Locate the cell with the specified text and output its (X, Y) center coordinate. 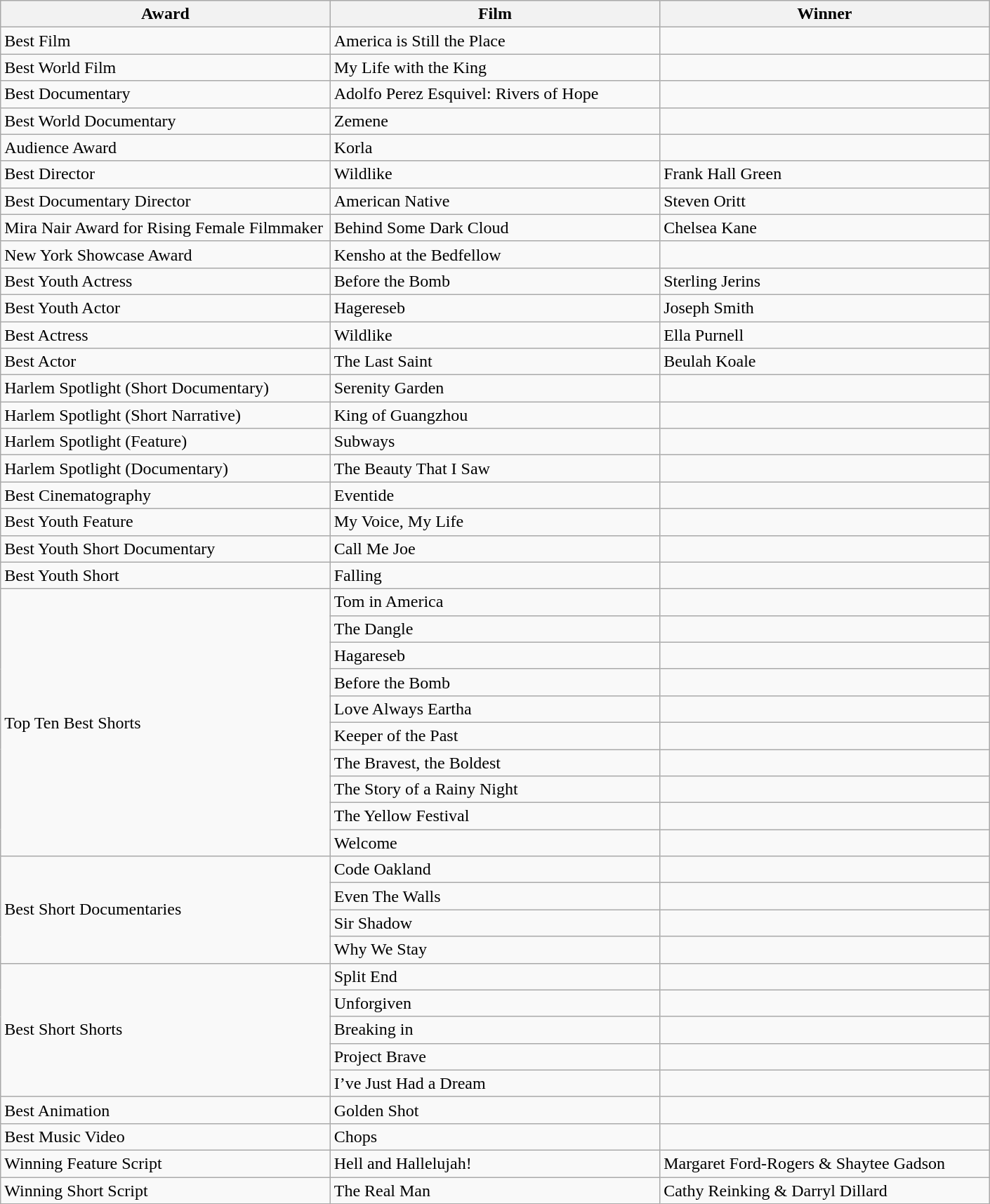
Best Short Documentaries (166, 910)
Best Actor (166, 362)
Film (494, 14)
Best World Film (166, 67)
Frank Hall Green (824, 174)
Call Me Joe (494, 549)
My Voice, My Life (494, 522)
Beulah Koale (824, 362)
Hell and Hallelujah! (494, 1163)
Top Ten Best Shorts (166, 722)
Audience Award (166, 148)
Keeper of the Past (494, 735)
Mira Nair Award for Rising Female Filmmaker (166, 228)
Best Documentary (166, 94)
Adolfo Perez Esquivel: Rivers of Hope (494, 94)
Cathy Reinking & Darryl Dillard (824, 1191)
Best Youth Actor (166, 308)
Sterling Jerins (824, 281)
Best Cinematography (166, 495)
Joseph Smith (824, 308)
Best Music Video (166, 1137)
The Story of a Rainy Night (494, 790)
Best Youth Short (166, 575)
The Dangle (494, 629)
Sir Shadow (494, 923)
I’ve Just Had a Dream (494, 1083)
The Yellow Festival (494, 816)
Chops (494, 1137)
Falling (494, 575)
Award (166, 14)
Margaret Ford-Rogers & Shaytee Gadson (824, 1163)
Even The Walls (494, 896)
The Real Man (494, 1191)
Serenity Garden (494, 388)
My Life with the King (494, 67)
New York Showcase Award (166, 254)
Korla (494, 148)
Chelsea Kane (824, 228)
Project Brave (494, 1056)
Code Oakland (494, 870)
Subways (494, 442)
Best Youth Actress (166, 281)
The Last Saint (494, 362)
Best Youth Short Documentary (166, 549)
Hagareseb (494, 655)
Best Youth Feature (166, 522)
Best Short Shorts (166, 1030)
Best Actress (166, 335)
Harlem Spotlight (Short Documentary) (166, 388)
Best Director (166, 174)
Behind Some Dark Cloud (494, 228)
The Bravest, the Boldest (494, 762)
Breaking in (494, 1030)
Hagereseb (494, 308)
Best Documentary Director (166, 201)
Welcome (494, 843)
Split End (494, 976)
Zemene (494, 121)
Ella Purnell (824, 335)
Kensho at the Bedfellow (494, 254)
America is Still the Place (494, 41)
Why We Stay (494, 950)
Golden Shot (494, 1110)
Winning Feature Script (166, 1163)
Unforgiven (494, 1003)
Harlem Spotlight (Feature) (166, 442)
The Beauty That I Saw (494, 469)
Love Always Eartha (494, 709)
King of Guangzhou (494, 415)
Steven Oritt (824, 201)
American Native (494, 201)
Harlem Spotlight (Documentary) (166, 469)
Winning Short Script (166, 1191)
Best Animation (166, 1110)
Best Film (166, 41)
Harlem Spotlight (Short Narrative) (166, 415)
Winner (824, 14)
Eventide (494, 495)
Tom in America (494, 602)
Best World Documentary (166, 121)
